Detect which cell encompasses the target text, then output its (X, Y) center coordinate. 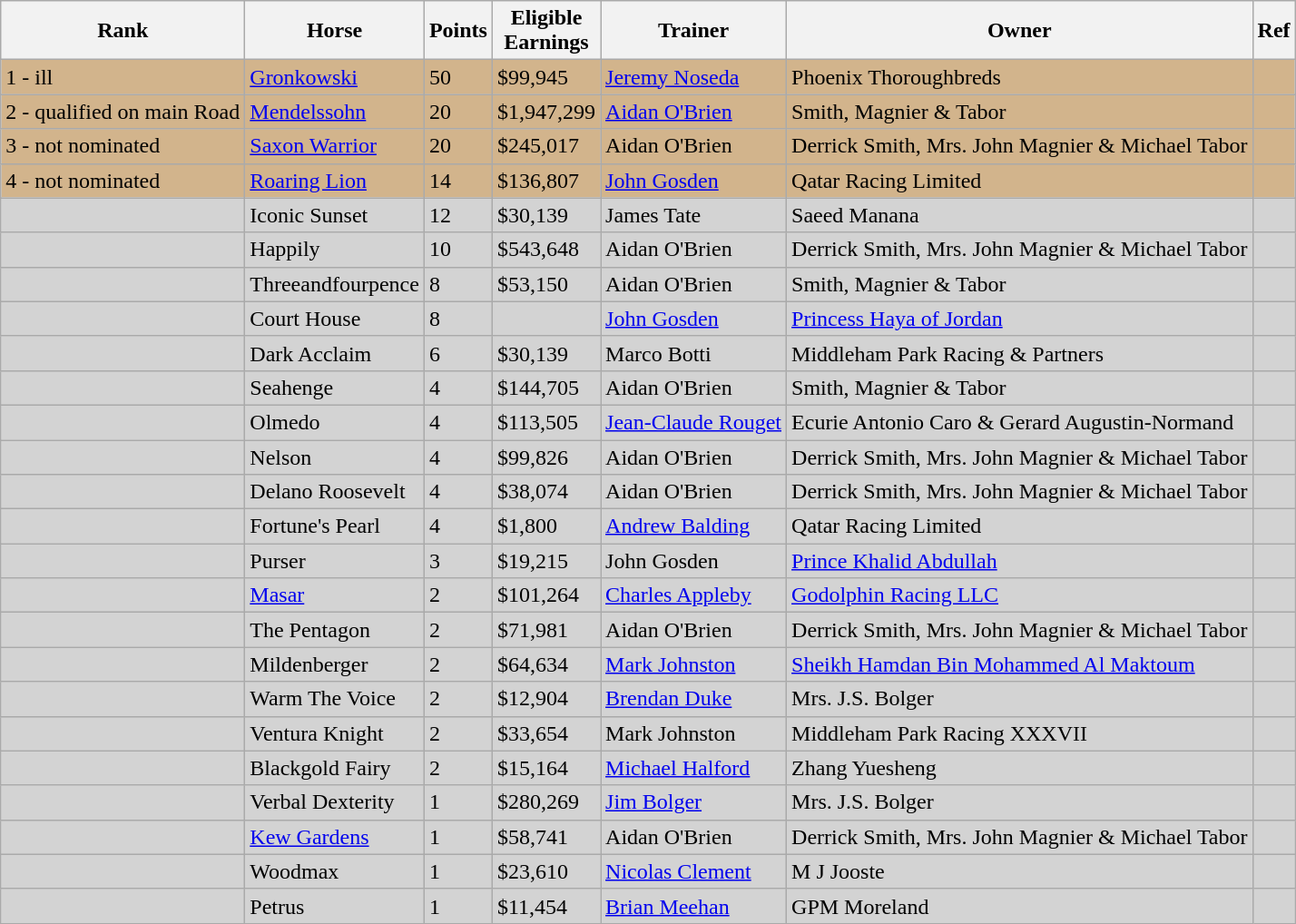
$1,947,299 (546, 112)
$58,741 (546, 837)
Dark Acclaim (335, 353)
3 (457, 561)
The Pentagon (335, 630)
Iconic Sunset (335, 215)
$19,215 (546, 561)
14 (457, 181)
$53,150 (546, 284)
Fortune's Pearl (335, 526)
Middleham Park Racing & Partners (1020, 353)
2 - qualified on main Road (123, 112)
12 (457, 215)
M J Jooste (1020, 871)
Brendan Duke (693, 699)
$113,505 (546, 422)
Happily (335, 250)
Ventura Knight (335, 733)
10 (457, 250)
$12,904 (546, 699)
James Tate (693, 215)
$245,017 (546, 146)
Sheikh Hamdan Bin Mohammed Al Maktoum (1020, 664)
Rank (123, 31)
Middleham Park Racing XXXVII (1020, 733)
Andrew Balding (693, 526)
Trainer (693, 31)
Masar (335, 595)
Jean-Claude Rouget (693, 422)
Court House (335, 319)
Threeandfourpence (335, 284)
Verbal Dexterity (335, 802)
Roaring Lion (335, 181)
Mildenberger (335, 664)
Kew Gardens (335, 837)
$64,634 (546, 664)
$99,826 (546, 457)
Princess Haya of Jordan (1020, 319)
$71,981 (546, 630)
Mendelssohn (335, 112)
Seahenge (335, 388)
$543,648 (546, 250)
Owner (1020, 31)
50 (457, 77)
Blackgold Fairy (335, 768)
Woodmax (335, 871)
Marco Botti (693, 353)
1 - ill (123, 77)
$23,610 (546, 871)
EligibleEarnings (546, 31)
Michael Halford (693, 768)
Brian Meehan (693, 906)
4 - not nominated (123, 181)
$15,164 (546, 768)
Saeed Manana (1020, 215)
Nelson (335, 457)
Delano Roosevelt (335, 492)
Nicolas Clement (693, 871)
Ecurie Antonio Caro & Gerard Augustin-Normand (1020, 422)
$33,654 (546, 733)
Zhang Yuesheng (1020, 768)
Purser (335, 561)
Warm The Voice (335, 699)
3 - not nominated (123, 146)
6 (457, 353)
GPM Moreland (1020, 906)
Gronkowski (335, 77)
$101,264 (546, 595)
$38,074 (546, 492)
Ref (1274, 31)
Horse (335, 31)
Olmedo (335, 422)
Prince Khalid Abdullah (1020, 561)
$1,800 (546, 526)
Points (457, 31)
$144,705 (546, 388)
Jeremy Noseda (693, 77)
$99,945 (546, 77)
$280,269 (546, 802)
Charles Appleby (693, 595)
$136,807 (546, 181)
Saxon Warrior (335, 146)
Godolphin Racing LLC (1020, 595)
Jim Bolger (693, 802)
$11,454 (546, 906)
Petrus (335, 906)
Phoenix Thoroughbreds (1020, 77)
